Locate the cell with the specified text and output its (X, Y) center coordinate. 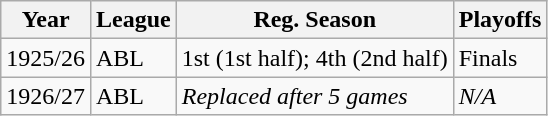
1925/26 (46, 58)
Reg. Season (314, 20)
Playoffs (500, 20)
Finals (500, 58)
League (133, 20)
1926/27 (46, 96)
Year (46, 20)
N/A (500, 96)
1st (1st half); 4th (2nd half) (314, 58)
Replaced after 5 games (314, 96)
